Determine the (X, Y) coordinate at the center of the cell enclosing the given text.  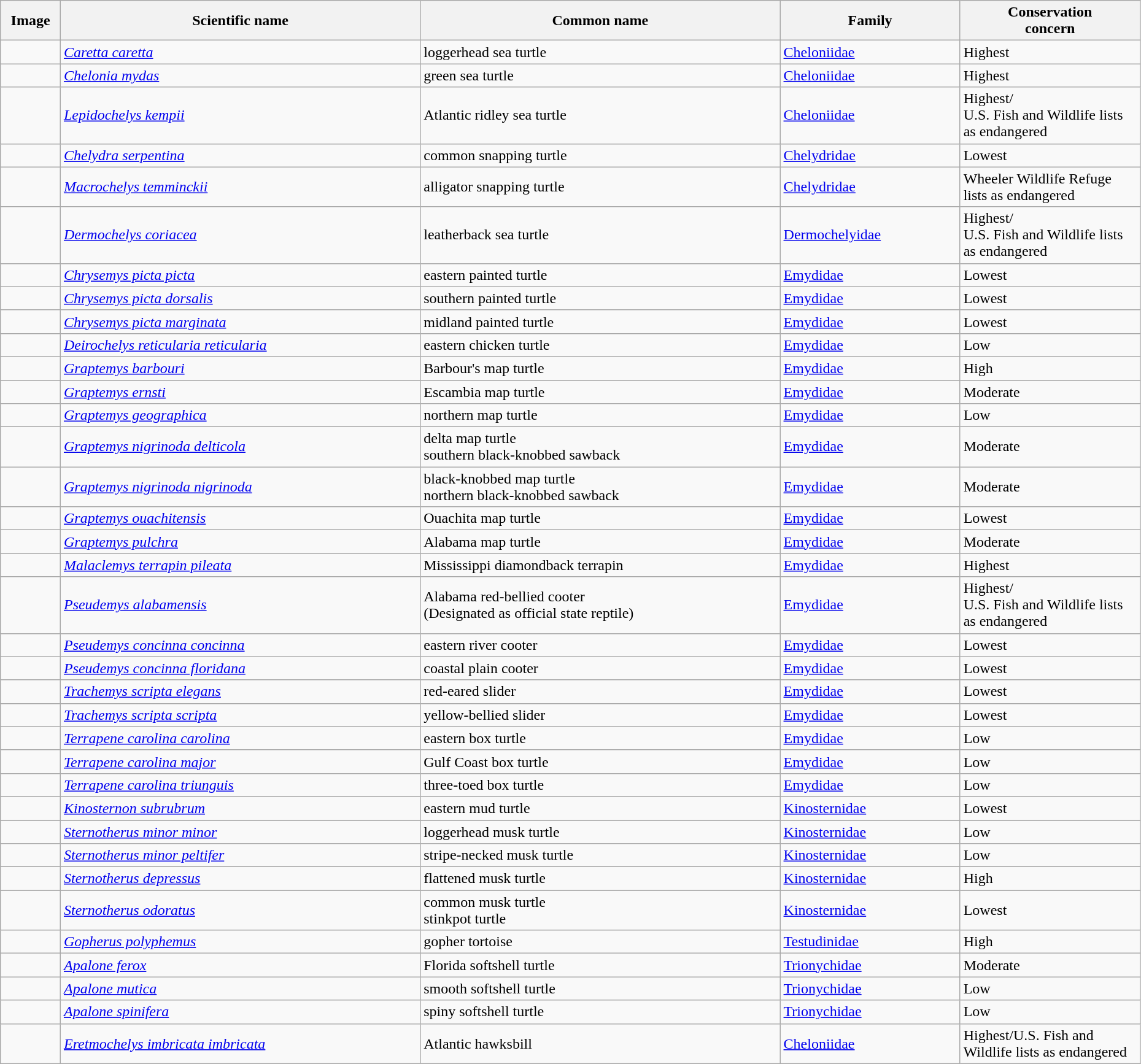
Graptemys nigrinoda delticola (240, 447)
Atlantic hawksbill (600, 1043)
eastern box turtle (600, 738)
Terrapene carolina triunguis (240, 785)
eastern mud turtle (600, 808)
Wheeler Wildlife Refuge lists as endangered (1050, 187)
Image (31, 21)
Dermochelyidae (870, 235)
Malaclemys terrapin pileata (240, 565)
midland painted turtle (600, 322)
alligator snapping turtle (600, 187)
flattened musk turtle (600, 879)
Graptemys geographica (240, 415)
Chrysemys picta marginata (240, 322)
Graptemys ouachitensis (240, 519)
Chrysemys picta picta (240, 275)
leatherback sea turtle (600, 235)
Pseudemys alabamensis (240, 605)
Apalone ferox (240, 965)
Terrapene carolina major (240, 761)
green sea turtle (600, 75)
Barbour's map turtle (600, 368)
Testudinidae (870, 942)
Deirochelys reticularia reticularia (240, 345)
Conservationconcern (1050, 21)
stripe-necked musk turtle (600, 855)
Common name (600, 21)
red-eared slider (600, 692)
Pseudemys concinna floridana (240, 668)
Terrapene carolina carolina (240, 738)
Eretmochelys imbricata imbricata (240, 1043)
loggerhead sea turtle (600, 52)
eastern painted turtle (600, 275)
Mississippi diamondback terrapin (600, 565)
coastal plain cooter (600, 668)
Trachemys scripta elegans (240, 692)
Graptemys ernsti (240, 392)
Chrysemys picta dorsalis (240, 298)
Trachemys scripta scripta (240, 715)
eastern chicken turtle (600, 345)
common snapping turtle (600, 155)
Alabama red-bellied cooter(Designated as official state reptile) (600, 605)
Scientific name (240, 21)
Lepidochelys kempii (240, 115)
gopher tortoise (600, 942)
delta map turtlesouthern black-knobbed sawback (600, 447)
Atlantic ridley sea turtle (600, 115)
Pseudemys concinna concinna (240, 645)
three-toed box turtle (600, 785)
Macrochelys temminckii (240, 187)
Escambia map turtle (600, 392)
Apalone mutica (240, 989)
yellow-bellied slider (600, 715)
spiny softshell turtle (600, 1012)
Kinosternon subrubrum (240, 808)
loggerhead musk turtle (600, 831)
Chelydra serpentina (240, 155)
Sternotherus minor minor (240, 831)
eastern river cooter (600, 645)
black-knobbed map turtlenorthern black-knobbed sawback (600, 487)
Family (870, 21)
Florida softshell turtle (600, 965)
Chelonia mydas (240, 75)
Gulf Coast box turtle (600, 761)
Alabama map turtle (600, 542)
smooth softshell turtle (600, 989)
Dermochelys coriacea (240, 235)
southern painted turtle (600, 298)
Gopherus polyphemus (240, 942)
common musk turtlestinkpot turtle (600, 911)
Sternotherus depressus (240, 879)
Caretta caretta (240, 52)
northern map turtle (600, 415)
Graptemys barbouri (240, 368)
Sternotherus odoratus (240, 911)
Apalone spinifera (240, 1012)
Graptemys pulchra (240, 542)
Graptemys nigrinoda nigrinoda (240, 487)
Ouachita map turtle (600, 519)
Sternotherus minor peltifer (240, 855)
